Return [x, y] of the center of cell containing provided text 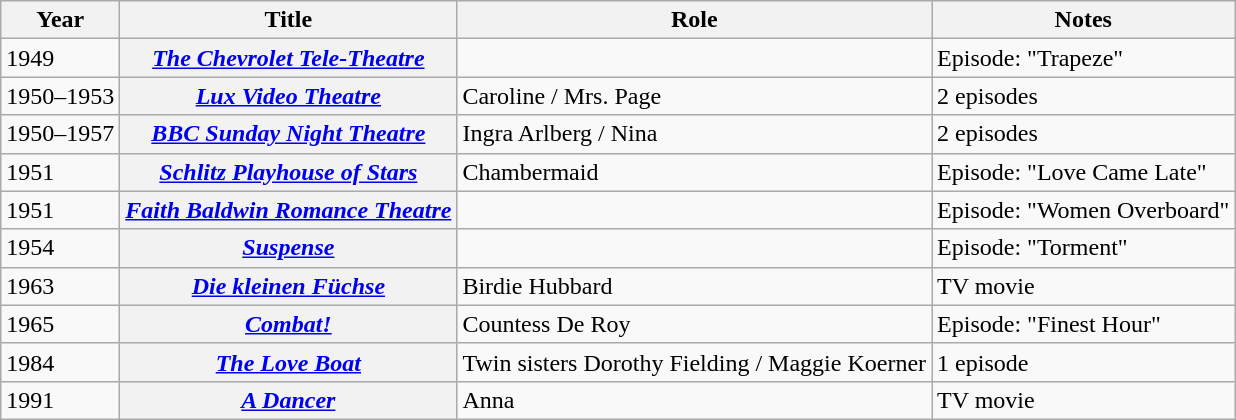
Episode: "Torment" [1084, 248]
Faith Baldwin Romance Theatre [288, 210]
Suspense [288, 248]
Episode: "Finest Hour" [1084, 324]
BBC Sunday Night Theatre [288, 134]
Notes [1084, 20]
Schlitz Playhouse of Stars [288, 172]
1965 [60, 324]
Combat! [288, 324]
Die kleinen Füchse [288, 286]
Twin sisters Dorothy Fielding / Maggie Koerner [694, 362]
A Dancer [288, 400]
Anna [694, 400]
Episode: "Women Overboard" [1084, 210]
1950–1957 [60, 134]
Episode: "Love Came Late" [1084, 172]
1950–1953 [60, 96]
1949 [60, 58]
Birdie Hubbard [694, 286]
Caroline / Mrs. Page [694, 96]
1984 [60, 362]
1991 [60, 400]
1963 [60, 286]
Title [288, 20]
Chambermaid [694, 172]
Year [60, 20]
1 episode [1084, 362]
Countess De Roy [694, 324]
1954 [60, 248]
Episode: "Trapeze" [1084, 58]
The Love Boat [288, 362]
Role [694, 20]
Lux Video Theatre [288, 96]
The Chevrolet Tele-Theatre [288, 58]
Ingra Arlberg / Nina [694, 134]
